Provide the [x, y] coordinate of the cell's center where the given text is located.  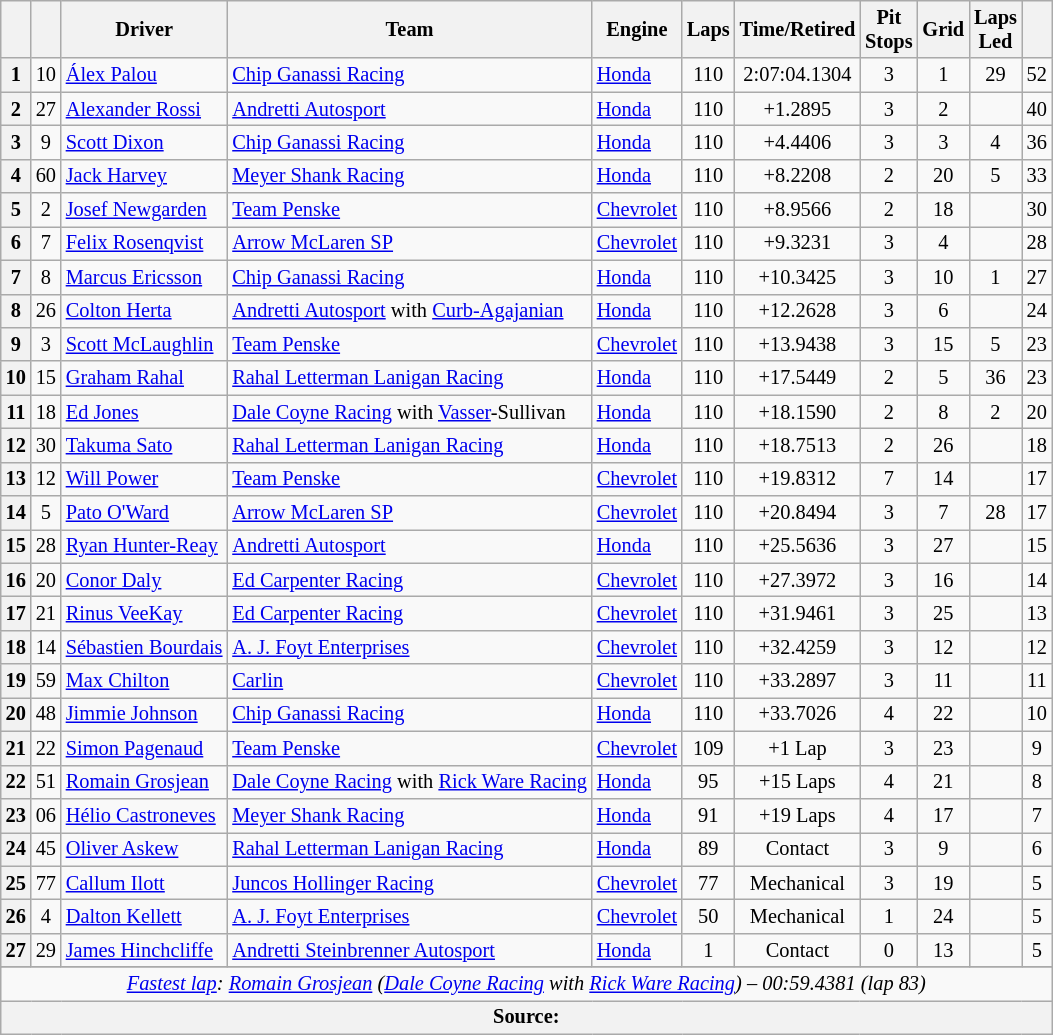
95 [708, 782]
+31.9461 [798, 613]
40 [1037, 109]
Dale Coyne Racing with Vasser-Sullivan [409, 412]
+25.5636 [798, 546]
+9.3231 [798, 243]
+4.4406 [798, 142]
Romain Grosjean [144, 782]
LapsLed [996, 29]
Fastest lap: Romain Grosjean (Dale Coyne Racing with Rick Ware Racing) – 00:59.4381 (lap 83) [526, 984]
Jimmie Johnson [144, 714]
Will Power [144, 479]
Josef Newgarden [144, 210]
60 [46, 176]
Ryan Hunter-Reay [144, 546]
Sébastien Bourdais [144, 647]
Álex Palou [144, 75]
Juncos Hollinger Racing [409, 883]
+19.8312 [798, 479]
Takuma Sato [144, 445]
Time/Retired [798, 29]
Callum Ilott [144, 883]
Scott McLaughlin [144, 344]
Oliver Askew [144, 849]
PitStops [888, 29]
+33.7026 [798, 714]
Conor Daly [144, 580]
+33.2897 [798, 681]
Andretti Steinbrenner Autosport [409, 950]
06 [46, 815]
Jack Harvey [144, 176]
52 [1037, 75]
Source: [526, 1017]
Scott Dixon [144, 142]
+8.9566 [798, 210]
Hélio Castroneves [144, 815]
50 [708, 916]
89 [708, 849]
33 [1037, 176]
91 [708, 815]
+27.3972 [798, 580]
Andretti Autosport with Curb-Agajanian [409, 311]
Dalton Kellett [144, 916]
+12.2628 [798, 311]
Dale Coyne Racing with Rick Ware Racing [409, 782]
Carlin [409, 681]
+1.2895 [798, 109]
Team [409, 29]
Simon Pagenaud [144, 748]
45 [46, 849]
+15 Laps [798, 782]
Pato O'Ward [144, 513]
+19 Laps [798, 815]
0 [888, 950]
+1 Lap [798, 748]
+18.1590 [798, 412]
Grid [943, 29]
+32.4259 [798, 647]
Max Chilton [144, 681]
48 [46, 714]
Driver [144, 29]
+20.8494 [798, 513]
Alexander Rossi [144, 109]
Laps [708, 29]
51 [46, 782]
Felix Rosenqvist [144, 243]
Rinus VeeKay [144, 613]
+18.7513 [798, 445]
Colton Herta [144, 311]
2:07:04.1304 [798, 75]
Graham Rahal [144, 378]
Ed Jones [144, 412]
+13.9438 [798, 344]
109 [708, 748]
Engine [637, 29]
Marcus Ericsson [144, 277]
+17.5449 [798, 378]
James Hinchcliffe [144, 950]
59 [46, 681]
+8.2208 [798, 176]
+10.3425 [798, 277]
